Output the (X, Y) coordinate of the center of the cell containing the given text.  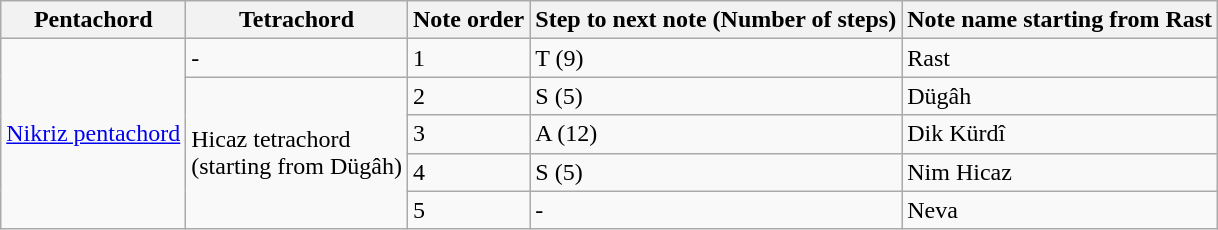
4 (468, 172)
Step to next note (Number of steps) (716, 20)
2 (468, 96)
1 (468, 58)
Nim Hicaz (1060, 172)
5 (468, 210)
Dik Kürdî (1060, 134)
Hicaz tetrachord(starting from Dügâh) (297, 153)
A (12) (716, 134)
Note order (468, 20)
T (9) (716, 58)
Nikriz pentachord (94, 134)
Neva (1060, 210)
Pentachord (94, 20)
Rast (1060, 58)
3 (468, 134)
Tetrachord (297, 20)
Note name starting from Rast (1060, 20)
Dügâh (1060, 96)
